Pinpoint the cell where the given text exists, returning its [X, Y] midpoint coordinate. 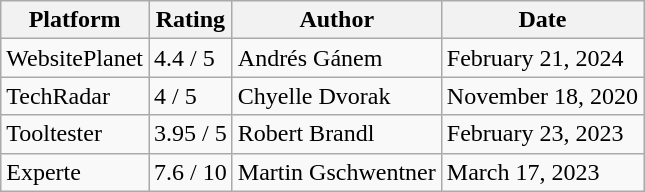
Tooltester [75, 134]
Andrés Gánem [336, 58]
TechRadar [75, 96]
Rating [191, 20]
Experte [75, 172]
Author [336, 20]
3.95 / 5 [191, 134]
7.6 / 10 [191, 172]
WebsitePlanet [75, 58]
4 / 5 [191, 96]
Date [542, 20]
4.4 / 5 [191, 58]
Robert Brandl [336, 134]
Martin Gschwentner [336, 172]
February 21, 2024 [542, 58]
February 23, 2023 [542, 134]
March 17, 2023 [542, 172]
Chyelle Dvorak [336, 96]
November 18, 2020 [542, 96]
Platform [75, 20]
